Identify which cell holds the provided text, then report its [x, y] central coordinate. 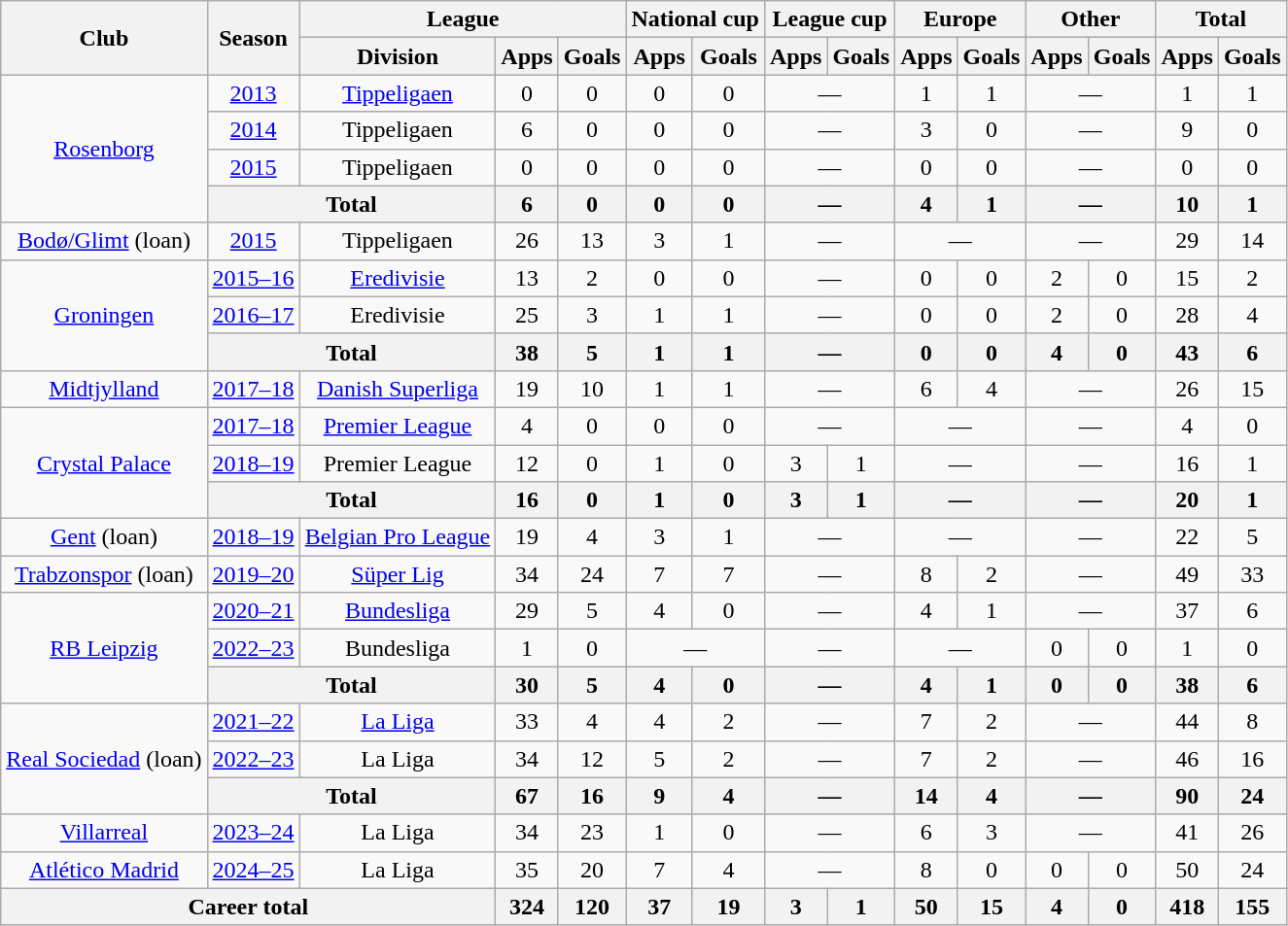
League [463, 19]
324 [527, 907]
Belgian Pro League [398, 537]
44 [1187, 722]
43 [1187, 352]
25 [527, 315]
Club [104, 38]
41 [1187, 833]
National cup [695, 19]
Rosenborg [104, 149]
2021–22 [253, 722]
90 [1187, 796]
Danish Superliga [398, 389]
Groningen [104, 315]
Career total [249, 907]
Atlético Madrid [104, 870]
Midtjylland [104, 389]
Other [1091, 19]
22 [1187, 537]
League cup [829, 19]
2016–17 [253, 315]
2014 [253, 130]
49 [1187, 574]
Villarreal [104, 833]
2013 [253, 93]
Real Sociedad (loan) [104, 759]
2023–24 [253, 833]
155 [1252, 907]
Trabzonspor (loan) [104, 574]
2024–25 [253, 870]
Bodø/Glimt (loan) [104, 241]
Europe [960, 19]
2019–20 [253, 574]
2015–16 [253, 278]
23 [592, 833]
Crystal Palace [104, 463]
RB Leipzig [104, 648]
46 [1187, 759]
35 [527, 870]
Season [253, 38]
418 [1187, 907]
Gent (loan) [104, 537]
Division [398, 56]
2020–21 [253, 611]
28 [1187, 315]
30 [527, 685]
67 [527, 796]
120 [592, 907]
Süper Lig [398, 574]
